Pinpoint the cell where the given text exists, returning its [X, Y] midpoint coordinate. 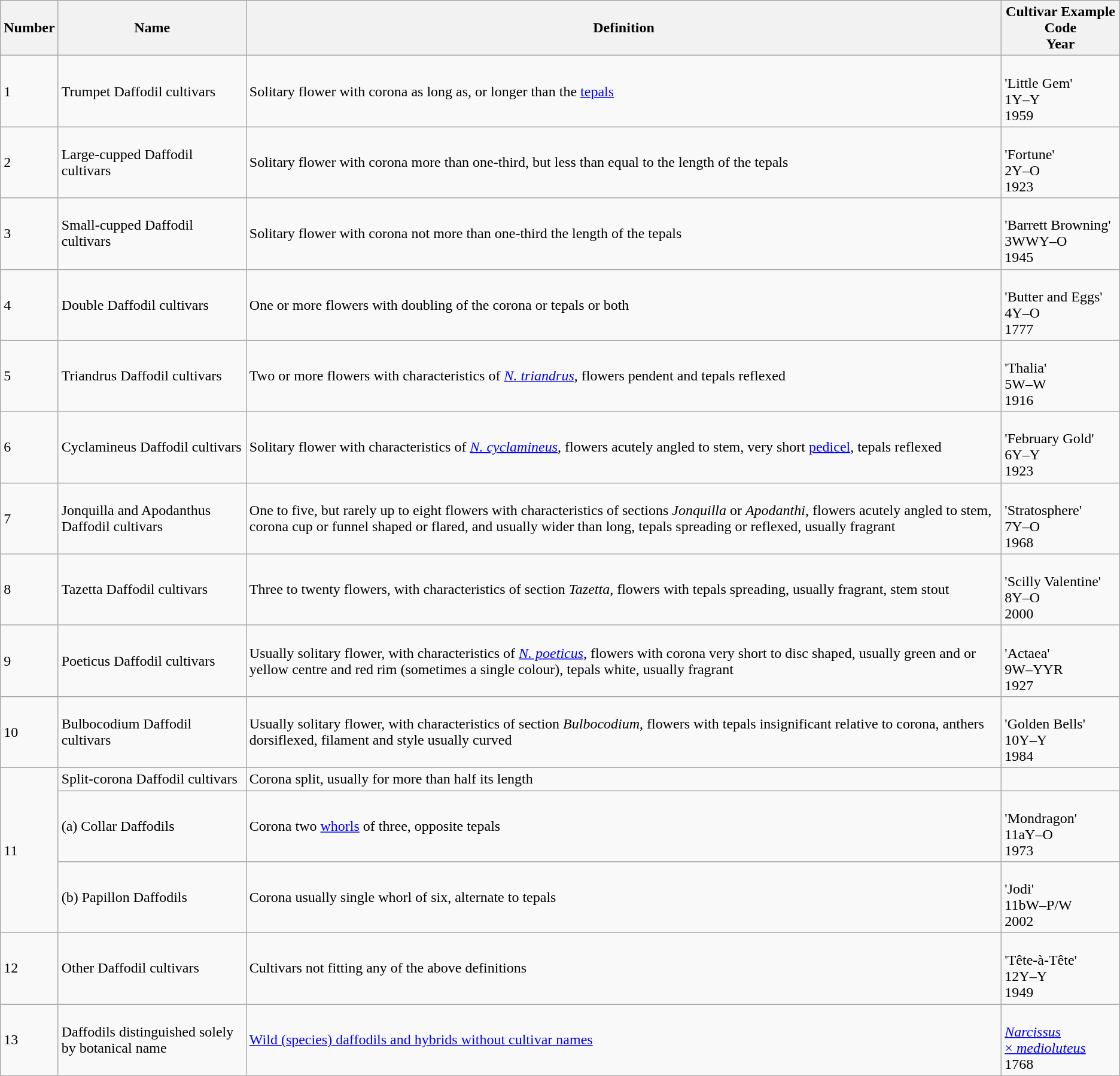
Double Daffodil cultivars [152, 305]
Cultivars not fitting any of the above definitions [623, 969]
'Jodi'11bW–P/W2002 [1060, 897]
2 [29, 163]
Trumpet Daffodil cultivars [152, 91]
Daffodils distinguished solely by botanical name [152, 1040]
Solitary flower with corona as long as, or longer than the tepals [623, 91]
Corona two whorls of three, opposite tepals [623, 827]
Triandrus Daffodil cultivars [152, 376]
Solitary flower with characteristics of N. cyclamineus, flowers acutely angled to stem, very short pedicel, tepals reflexed [623, 447]
'Fortune'2Y–O1923 [1060, 163]
Jonquilla and Apodanthus Daffodil cultivars [152, 518]
Three to twenty flowers, with characteristics of section Tazetta, flowers with tepals spreading, usually fragrant, stem stout [623, 590]
'Actaea'9W–YYR1927 [1060, 660]
Solitary flower with corona more than one-third, but less than equal to the length of the tepals [623, 163]
Corona usually single whorl of six, alternate to tepals [623, 897]
'Butter and Eggs'4Y–O1777 [1060, 305]
Other Daffodil cultivars [152, 969]
Cultivar ExampleCodeYear [1060, 28]
7 [29, 518]
9 [29, 660]
'Barrett Browning'3WWY–O1945 [1060, 233]
1 [29, 91]
8 [29, 590]
Number [29, 28]
Small-cupped Daffodil cultivars [152, 233]
'Golden Bells'10Y–Y1984 [1060, 732]
Name [152, 28]
Corona split, usually for more than half its length [623, 779]
'Little Gem'1Y–Y1959 [1060, 91]
4 [29, 305]
(b) Papillon Daffodils [152, 897]
'Scilly Valentine'8Y–O2000 [1060, 590]
Large-cupped Daffodil cultivars [152, 163]
(a) Collar Daffodils [152, 827]
Narcissus × medioluteus1768 [1060, 1040]
'Thalia'5W–W1916 [1060, 376]
Bulbocodium Daffodil cultivars [152, 732]
'Mondragon'11aY–O1973 [1060, 827]
10 [29, 732]
Two or more flowers with characteristics of N. triandrus, flowers pendent and tepals reflexed [623, 376]
3 [29, 233]
11 [29, 850]
5 [29, 376]
'February Gold'6Y–Y1923 [1060, 447]
6 [29, 447]
Tazetta Daffodil cultivars [152, 590]
13 [29, 1040]
'Tête-à-Tête'12Y–Y1949 [1060, 969]
Definition [623, 28]
Split-corona Daffodil cultivars [152, 779]
Cyclamineus Daffodil cultivars [152, 447]
Solitary flower with corona not more than one-third the length of the tepals [623, 233]
One or more flowers with doubling of the corona or tepals or both [623, 305]
12 [29, 969]
Poeticus Daffodil cultivars [152, 660]
'Stratosphere'7Y–O1968 [1060, 518]
Wild (species) daffodils and hybrids without cultivar names [623, 1040]
